Provide the (x, y) coordinate of the cell's center where the given text is located.  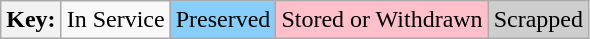
Key: (31, 20)
In Service (116, 20)
Stored or Withdrawn (382, 20)
Preserved (223, 20)
Scrapped (538, 20)
